Search for the cell housing the specified text and yield its [X, Y] center coordinate. 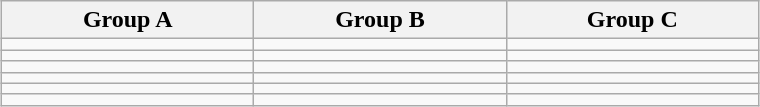
Group A [128, 20]
Group C [632, 20]
Group B [380, 20]
